Scan for the cell matching the given text and deliver its [x, y] coordinate at center. 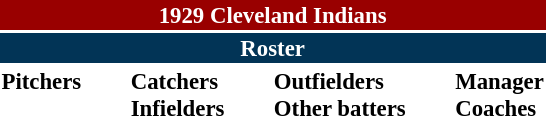
1929 Cleveland Indians [272, 15]
Roster [272, 48]
